Identify which cell holds the provided text, then report its (X, Y) central coordinate. 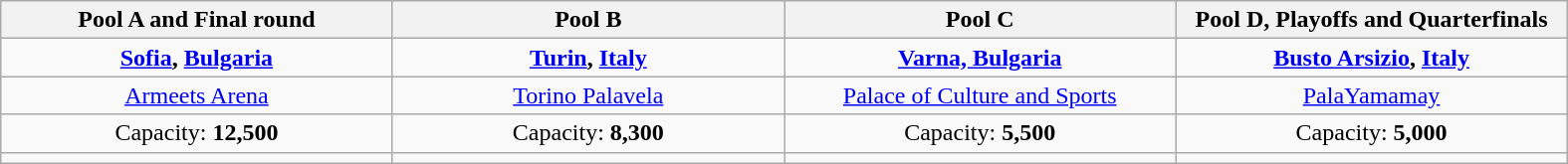
Pool B (587, 20)
Palace of Culture and Sports (980, 95)
Capacity: 8,300 (587, 133)
Turin, Italy (587, 58)
Capacity: 12,500 (197, 133)
Varna, Bulgaria (980, 58)
Torino Palavela (587, 95)
Busto Arsizio, Italy (1372, 58)
Armeets Arena (197, 95)
Pool A and Final round (197, 20)
Pool C (980, 20)
PalaYamamay (1372, 95)
Capacity: 5,000 (1372, 133)
Sofia, Bulgaria (197, 58)
Capacity: 5,500 (980, 133)
Pool D, Playoffs and Quarterfinals (1372, 20)
